Output the [x, y] coordinate of the center of the cell containing the given text.  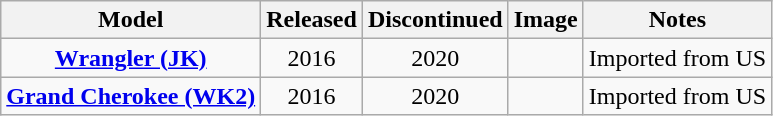
Notes [677, 20]
Model [131, 20]
Wrangler (JK) [131, 58]
Released [312, 20]
Discontinued [435, 20]
Image [546, 20]
Grand Cherokee (WK2) [131, 96]
